Output the (x, y) coordinate of the center of the cell containing the given text.  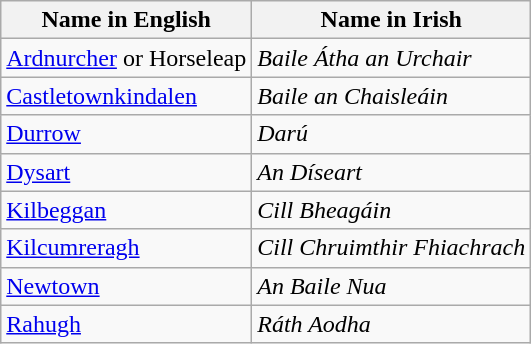
Baile Átha an Urchair (392, 58)
Newtown (126, 286)
Kilbeggan (126, 210)
An Díseart (392, 172)
Durrow (126, 134)
Cill Bheagáin (392, 210)
Cill Chruimthir Fhiachrach (392, 248)
Rahugh (126, 324)
Dysart (126, 172)
An Baile Nua (392, 286)
Ráth Aodha (392, 324)
Ardnurcher or Horseleap (126, 58)
Baile an Chaisleáin (392, 96)
Darú (392, 134)
Name in English (126, 20)
Kilcumreragh (126, 248)
Castletownkindalen (126, 96)
Name in Irish (392, 20)
